Search for the cell housing the specified text and yield its [x, y] center coordinate. 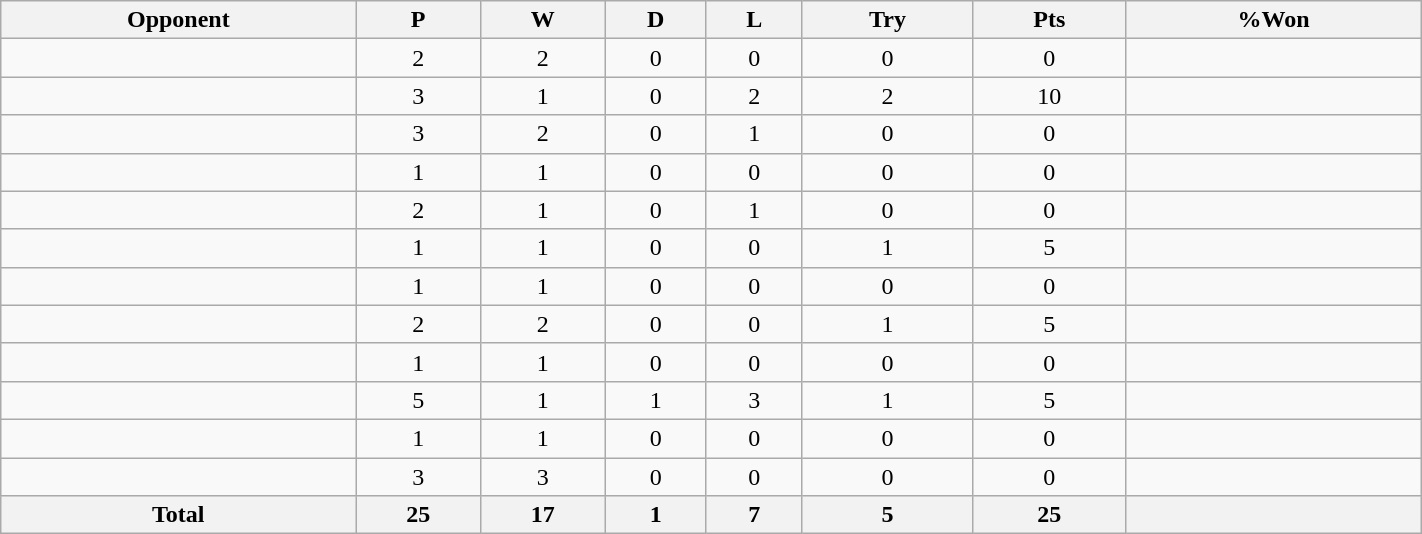
L [754, 20]
Try [887, 20]
17 [544, 515]
10 [1050, 96]
D [656, 20]
Total [178, 515]
P [418, 20]
W [544, 20]
7 [754, 515]
Opponent [178, 20]
%Won [1274, 20]
Pts [1050, 20]
